Determine the [x, y] coordinate at the center of the cell enclosing the given text.  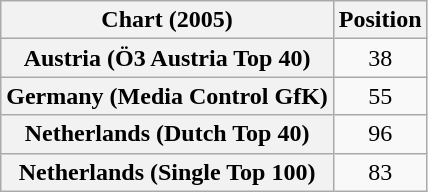
96 [380, 134]
Germany (Media Control GfK) [168, 96]
Position [380, 20]
83 [380, 172]
Chart (2005) [168, 20]
55 [380, 96]
38 [380, 58]
Netherlands (Single Top 100) [168, 172]
Austria (Ö3 Austria Top 40) [168, 58]
Netherlands (Dutch Top 40) [168, 134]
